Detect which cell encompasses the target text, then output its [X, Y] center coordinate. 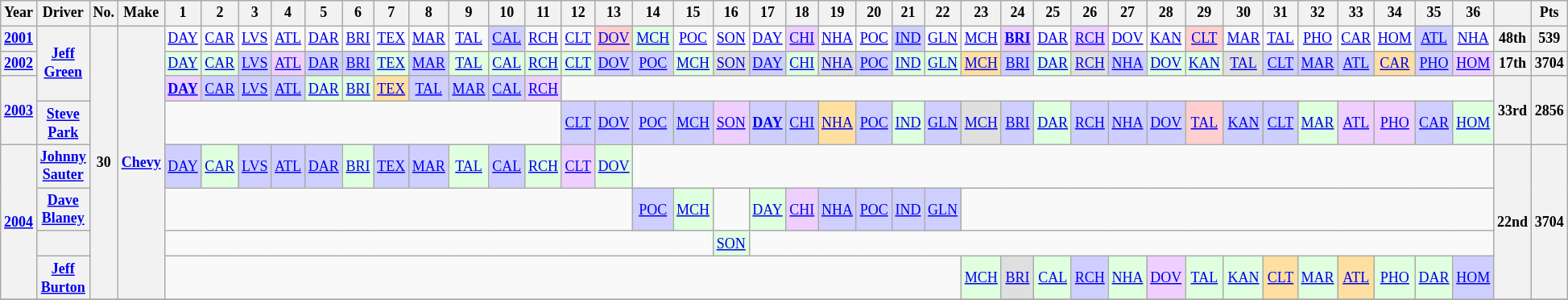
28 [1166, 13]
23 [981, 13]
2 [220, 13]
539 [1549, 39]
4 [288, 13]
Johnny Sauter [63, 166]
34 [1395, 13]
33rd [1512, 110]
16 [731, 13]
Dave Blaney [63, 210]
8 [428, 13]
22nd [1512, 222]
Make [141, 13]
36 [1474, 13]
2003 [19, 110]
Jeff Green [63, 64]
1 [183, 13]
21 [908, 13]
12 [578, 13]
24 [1018, 13]
31 [1280, 13]
48th [1512, 39]
Pts [1549, 13]
27 [1127, 13]
2002 [19, 63]
5 [324, 13]
26 [1090, 13]
25 [1053, 13]
9 [469, 13]
35 [1434, 13]
20 [874, 13]
32 [1318, 13]
No. [103, 13]
6 [358, 13]
19 [838, 13]
3 [254, 13]
10 [507, 13]
2001 [19, 39]
17 [767, 13]
2856 [1549, 110]
22 [943, 13]
17th [1512, 63]
2004 [19, 222]
Driver [63, 13]
Steve Park [63, 123]
11 [544, 13]
15 [693, 13]
18 [802, 13]
Chevy [141, 163]
Jeff Burton [63, 278]
13 [614, 13]
7 [391, 13]
33 [1356, 13]
Year [19, 13]
14 [653, 13]
29 [1205, 13]
